Identify which cell holds the provided text, then report its (X, Y) central coordinate. 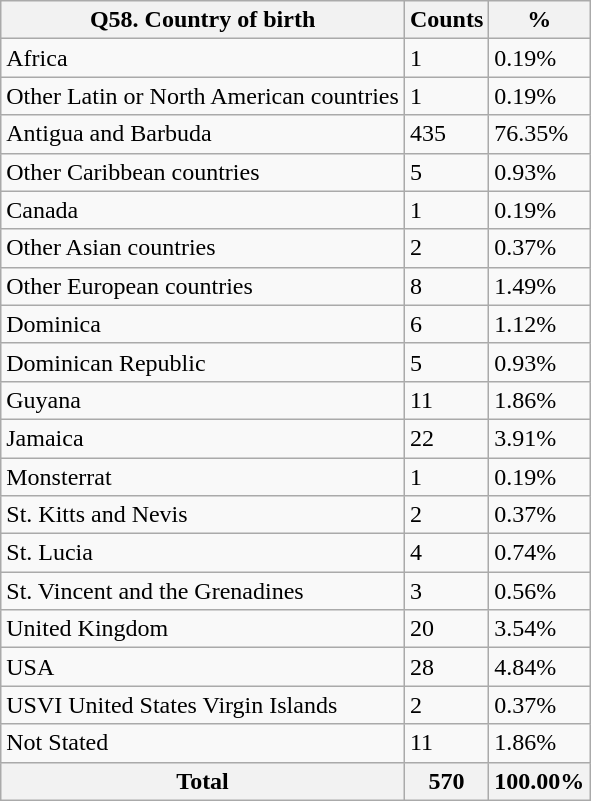
76.35% (540, 134)
Other Asian countries (203, 248)
3 (446, 591)
Q58. Country of birth (203, 20)
Guyana (203, 400)
1.49% (540, 286)
USA (203, 667)
4 (446, 553)
0.74% (540, 553)
Other Latin or North American countries (203, 96)
1.12% (540, 324)
20 (446, 629)
570 (446, 781)
3.91% (540, 438)
Counts (446, 20)
Dominican Republic (203, 362)
22 (446, 438)
Monsterrat (203, 477)
St. Vincent and the Grenadines (203, 591)
Other European countries (203, 286)
Other Caribbean countries (203, 172)
Not Stated (203, 743)
Canada (203, 210)
United Kingdom (203, 629)
100.00% (540, 781)
Antigua and Barbuda (203, 134)
Total (203, 781)
0.56% (540, 591)
Dominica (203, 324)
Jamaica (203, 438)
St. Kitts and Nevis (203, 515)
St. Lucia (203, 553)
28 (446, 667)
4.84% (540, 667)
Africa (203, 58)
% (540, 20)
435 (446, 134)
6 (446, 324)
8 (446, 286)
USVI United States Virgin Islands (203, 705)
3.54% (540, 629)
